Extract the (x, y) coordinate from the center of the cell holding the provided text.  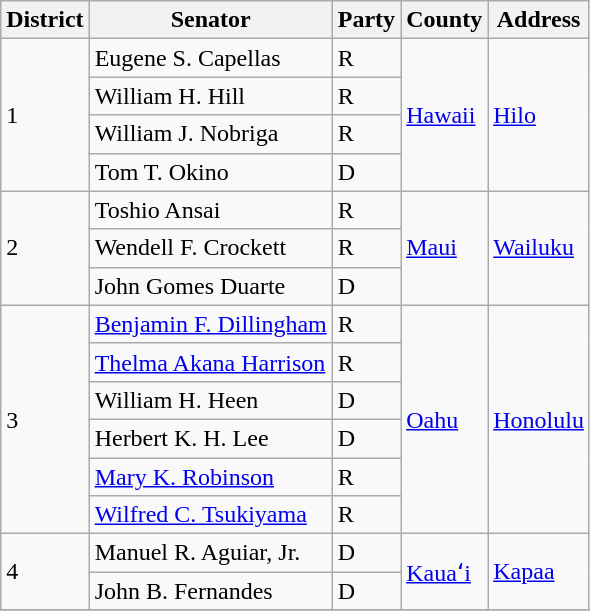
Thelma Akana Harrison (210, 362)
Wailuku (539, 248)
William H. Hill (210, 96)
John Gomes Duarte (210, 286)
Tom T. Okino (210, 172)
2 (45, 248)
4 (45, 572)
Benjamin F. Dillingham (210, 324)
William H. Heen (210, 400)
District (45, 20)
John B. Fernandes (210, 591)
William J. Nobriga (210, 134)
Wendell F. Crockett (210, 248)
Hilo (539, 115)
Kauaʻi (444, 572)
Hawaii (444, 115)
Party (366, 20)
Wilfred C. Tsukiyama (210, 515)
Mary K. Robinson (210, 477)
Herbert K. H. Lee (210, 438)
Honolulu (539, 419)
Manuel R. Aguiar, Jr. (210, 553)
Senator (210, 20)
3 (45, 419)
Oahu (444, 419)
Kapaa (539, 572)
Maui (444, 248)
Address (539, 20)
County (444, 20)
1 (45, 115)
Toshio Ansai (210, 210)
Eugene S. Capellas (210, 58)
